Extract the [X, Y] coordinate from the center of the cell holding the provided text.  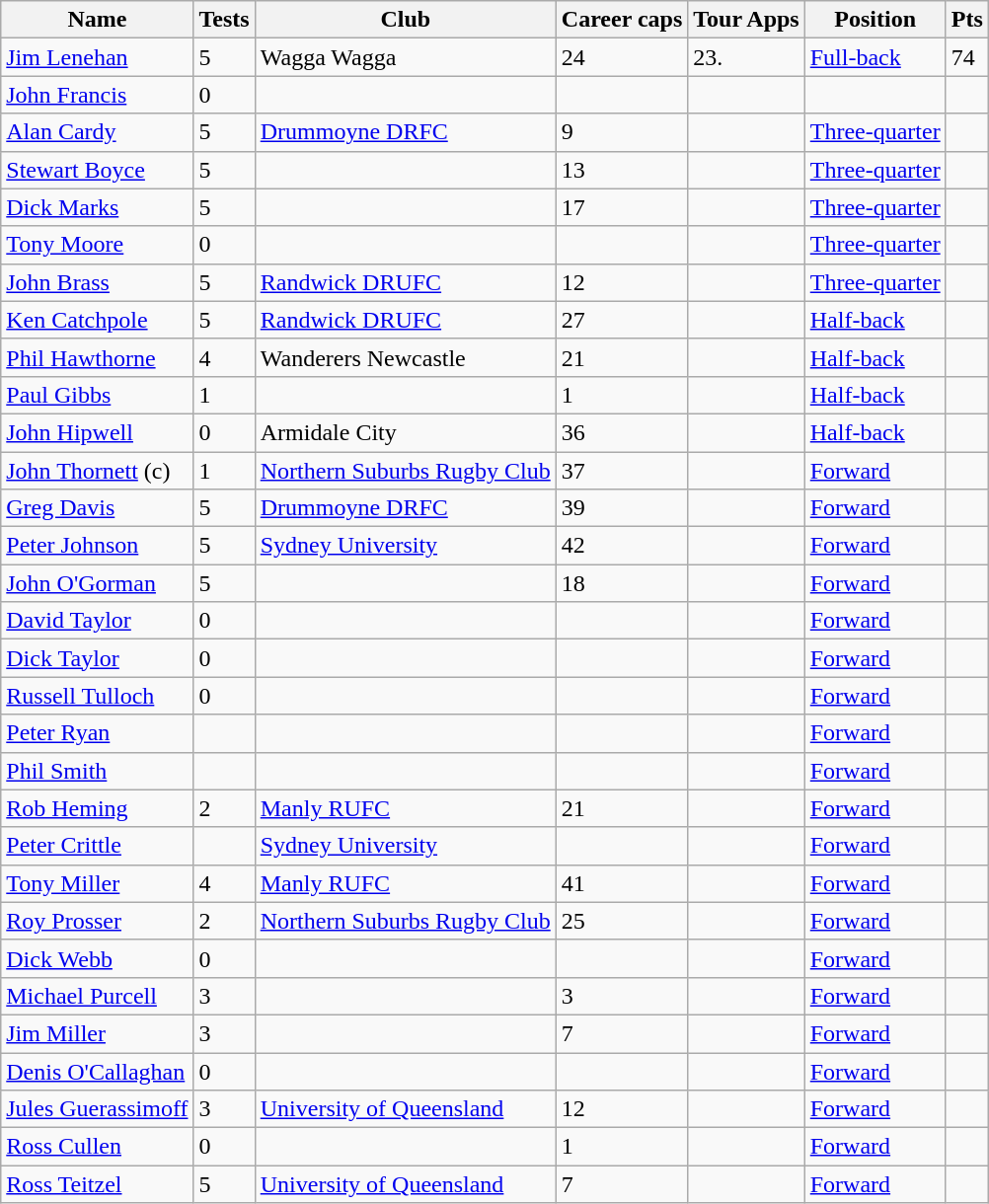
Alan Cardy [97, 132]
Peter Johnson [97, 546]
Position [875, 20]
Ross Cullen [97, 1147]
Rob Heming [97, 808]
Full-back [875, 57]
23. [746, 57]
Ken Catchpole [97, 320]
Tour Apps [746, 20]
Jules Guerassimoff [97, 1109]
36 [622, 432]
Tony Moore [97, 245]
Paul Gibbs [97, 395]
Wanderers Newcastle [405, 357]
Dick Webb [97, 958]
John Hipwell [97, 432]
Peter Crittle [97, 846]
Jim Lenehan [97, 57]
Dick Marks [97, 207]
42 [622, 546]
John Brass [97, 282]
John Francis [97, 95]
John Thornett (c) [97, 471]
74 [967, 57]
Roy Prosser [97, 921]
9 [622, 132]
27 [622, 320]
Ross Teitzel [97, 1184]
13 [622, 170]
Jim Miller [97, 1033]
37 [622, 471]
39 [622, 508]
Pts [967, 20]
24 [622, 57]
18 [622, 583]
Russell Tulloch [97, 696]
Armidale City [405, 432]
Denis O'Callaghan [97, 1071]
Stewart Boyce [97, 170]
Phil Smith [97, 771]
Phil Hawthorne [97, 357]
John O'Gorman [97, 583]
Wagga Wagga [405, 57]
Name [97, 20]
Michael Purcell [97, 996]
Club [405, 20]
Greg Davis [97, 508]
Career caps [622, 20]
Dick Taylor [97, 658]
Tests [224, 20]
Tony Miller [97, 883]
David Taylor [97, 621]
41 [622, 883]
Peter Ryan [97, 733]
17 [622, 207]
25 [622, 921]
